For the text-containing cell, return its midpoint in (x, y) coordinate format. 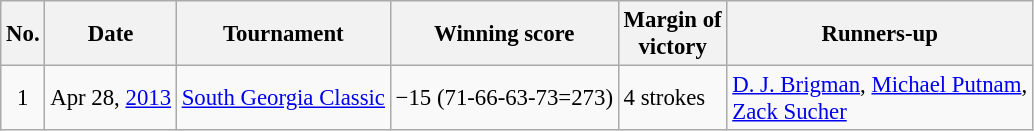
1 (23, 98)
Tournament (283, 34)
−15 (71-66-63-73=273) (504, 98)
South Georgia Classic (283, 98)
Runners-up (880, 34)
Margin ofvictory (672, 34)
No. (23, 34)
Apr 28, 2013 (110, 98)
Date (110, 34)
4 strokes (672, 98)
D. J. Brigman, Michael Putnam, Zack Sucher (880, 98)
Winning score (504, 34)
